For the text-containing cell, return its midpoint in (X, Y) coordinate format. 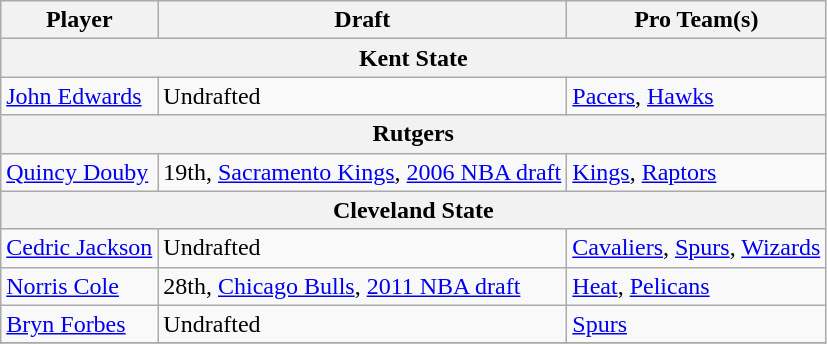
John Edwards (80, 96)
Player (80, 20)
Quincy Douby (80, 172)
Spurs (696, 324)
Pacers, Hawks (696, 96)
Draft (362, 20)
Kings, Raptors (696, 172)
Heat, Pelicans (696, 286)
28th, Chicago Bulls, 2011 NBA draft (362, 286)
19th, Sacramento Kings, 2006 NBA draft (362, 172)
Pro Team(s) (696, 20)
Bryn Forbes (80, 324)
Rutgers (414, 134)
Norris Cole (80, 286)
Cleveland State (414, 210)
Cavaliers, Spurs, Wizards (696, 248)
Kent State (414, 58)
Cedric Jackson (80, 248)
